Return the (X, Y) coordinate for the center point of the cell that contains the specified text.  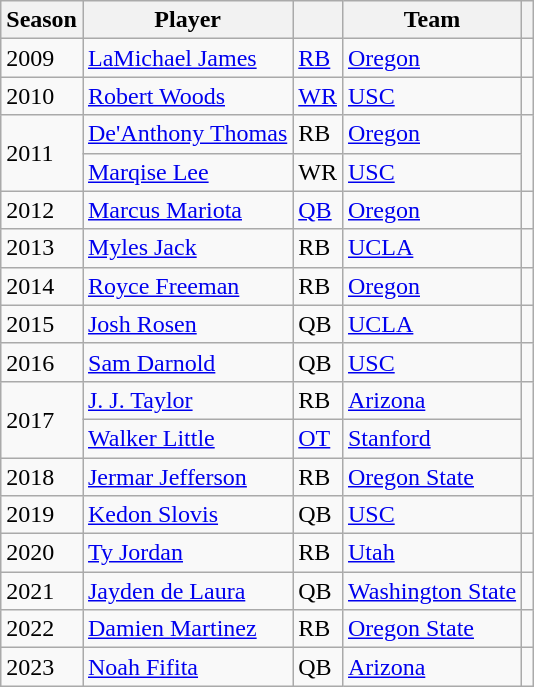
Team (432, 20)
Noah Fifita (187, 667)
2010 (42, 96)
Josh Rosen (187, 324)
J. J. Taylor (187, 400)
Damien Martinez (187, 629)
Robert Woods (187, 96)
Kedon Slovis (187, 515)
2021 (42, 591)
Sam Darnold (187, 362)
Player (187, 20)
Walker Little (187, 438)
Jermar Jefferson (187, 477)
Washington State (432, 591)
Royce Freeman (187, 286)
2019 (42, 515)
Season (42, 20)
2017 (42, 419)
2009 (42, 58)
OT (318, 438)
Myles Jack (187, 248)
Stanford (432, 438)
2013 (42, 248)
2020 (42, 553)
2014 (42, 286)
Ty Jordan (187, 553)
Jayden de Laura (187, 591)
2022 (42, 629)
2011 (42, 153)
2018 (42, 477)
2012 (42, 210)
2023 (42, 667)
Marcus Mariota (187, 210)
LaMichael James (187, 58)
2015 (42, 324)
Utah (432, 553)
2016 (42, 362)
De'Anthony Thomas (187, 134)
Marqise Lee (187, 172)
